Find where the given text appears and provide that cell's center as (X, Y) coordinate. 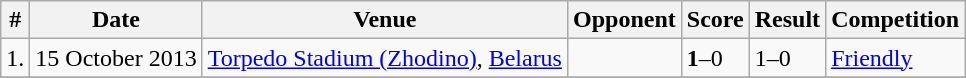
1. (16, 58)
Venue (384, 20)
Result (787, 20)
Torpedo Stadium (Zhodino), Belarus (384, 58)
Score (715, 20)
# (16, 20)
Competition (896, 20)
15 October 2013 (116, 58)
Opponent (624, 20)
Date (116, 20)
Friendly (896, 58)
